Extract the [X, Y] coordinate from the center of the cell holding the provided text.  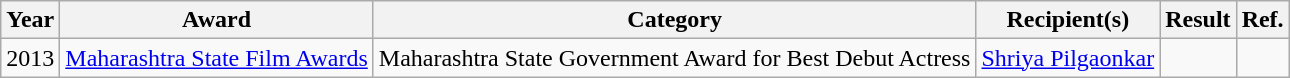
Shriya Pilgaonkar [1068, 58]
2013 [30, 58]
Maharashtra State Film Awards [216, 58]
Ref. [1262, 20]
Result [1198, 20]
Recipient(s) [1068, 20]
Award [216, 20]
Year [30, 20]
Maharashtra State Government Award for Best Debut Actress [674, 58]
Category [674, 20]
